Output the [X, Y] coordinate of the center of the cell containing the given text.  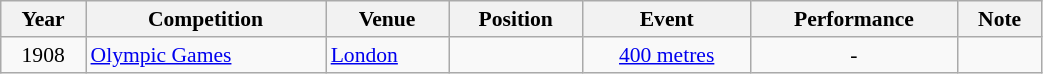
Olympic Games [206, 55]
- [854, 55]
London [388, 55]
Competition [206, 19]
1908 [44, 55]
Position [516, 19]
400 metres [667, 55]
Performance [854, 19]
Note [1000, 19]
Venue [388, 19]
Year [44, 19]
Event [667, 19]
